From the cell containing the given text, extract its center point as [X, Y] coordinate. 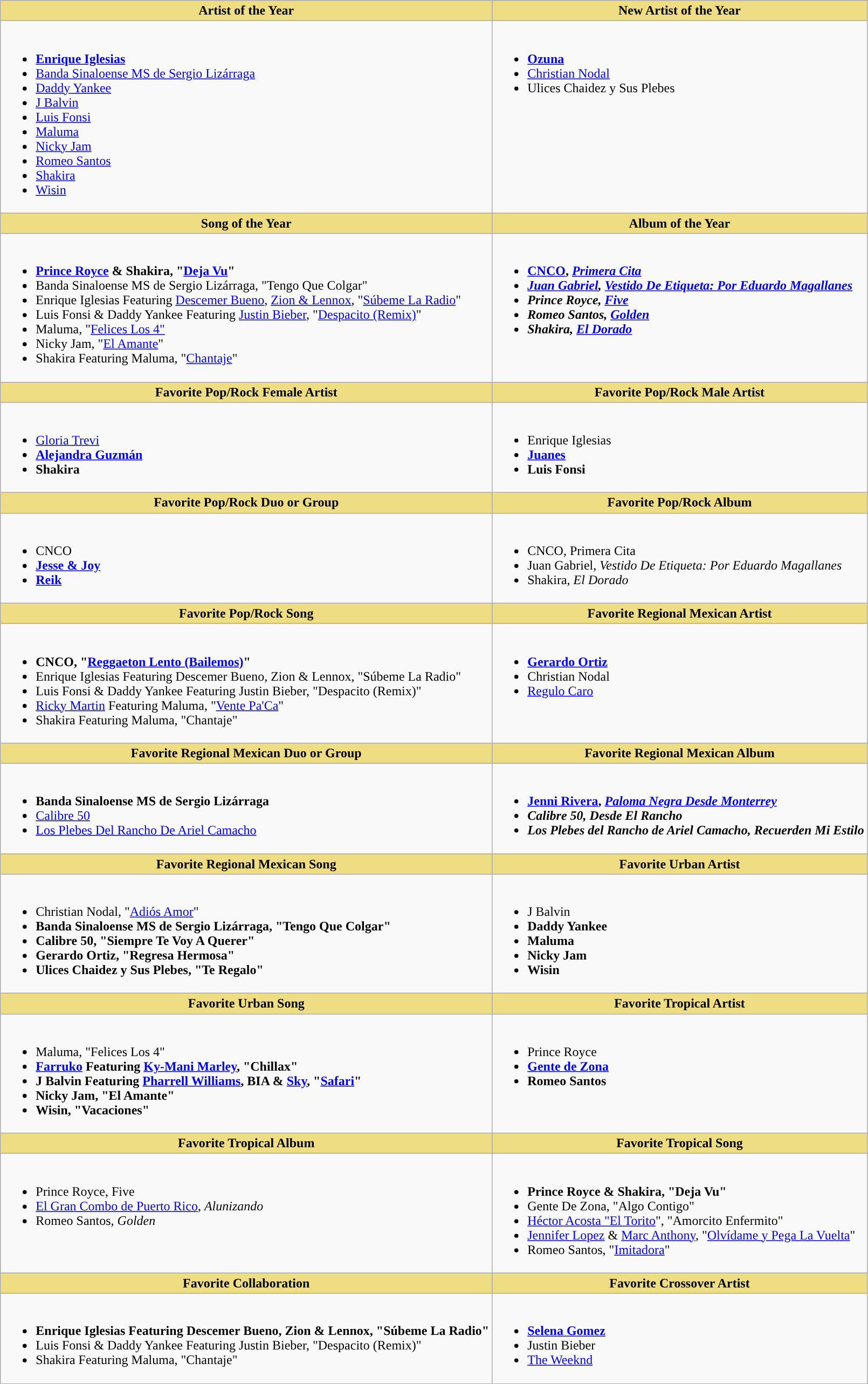
CNCO, Primera CitaJuan Gabriel, Vestido De Etiqueta: Por Eduardo MagallanesShakira, El Dorado [680, 558]
CNCOJesse & JoyReik [246, 558]
Favorite Pop/Rock Song [246, 613]
Gerardo OrtizChristian NodalRegulo Caro [680, 683]
Prince RoyceGente de ZonaRomeo Santos [680, 1073]
Favorite Tropical Song [680, 1143]
Favorite Collaboration [246, 1283]
Favorite Urban Artist [680, 864]
Favorite Regional Mexican Artist [680, 613]
J BalvinDaddy YankeeMalumaNicky JamWisin [680, 934]
Favorite Crossover Artist [680, 1283]
Favorite Urban Song [246, 1004]
Album of the Year [680, 223]
Song of the Year [246, 223]
Favorite Pop/Rock Male Artist [680, 392]
Enrique IglesiasJuanesLuis Fonsi [680, 448]
Favorite Pop/Rock Duo or Group [246, 503]
Enrique IglesiasBanda Sinaloense MS de Sergio LizárragaDaddy YankeeJ BalvinLuis FonsiMalumaNicky JamRomeo SantosShakiraWisin [246, 117]
Favorite Pop/Rock Album [680, 503]
Artist of the Year [246, 11]
OzunaChristian NodalUlices Chaidez y Sus Plebes [680, 117]
Favorite Regional Mexican Album [680, 753]
Prince Royce, FiveEl Gran Combo de Puerto Rico, AlunizandoRomeo Santos, Golden [246, 1214]
Favorite Regional Mexican Song [246, 864]
Favorite Tropical Artist [680, 1004]
Favorite Pop/Rock Female Artist [246, 392]
New Artist of the Year [680, 11]
Favorite Tropical Album [246, 1143]
Gloria TreviAlejandra GuzmánShakira [246, 448]
Selena GomezJustin BieberThe Weeknd [680, 1339]
Jenni Rivera, Paloma Negra Desde MonterreyCalibre 50, Desde El RanchoLos Plebes del Rancho de Ariel Camacho, Recuerden Mi Estilo [680, 808]
CNCO, Primera CitaJuan Gabriel, Vestido De Etiqueta: Por Eduardo MagallanesPrince Royce, FiveRomeo Santos, GoldenShakira, El Dorado [680, 307]
Favorite Regional Mexican Duo or Group [246, 753]
Banda Sinaloense MS de Sergio LizárragaCalibre 50Los Plebes Del Rancho De Ariel Camacho [246, 808]
